Identify which cell holds the provided text, then report its (X, Y) central coordinate. 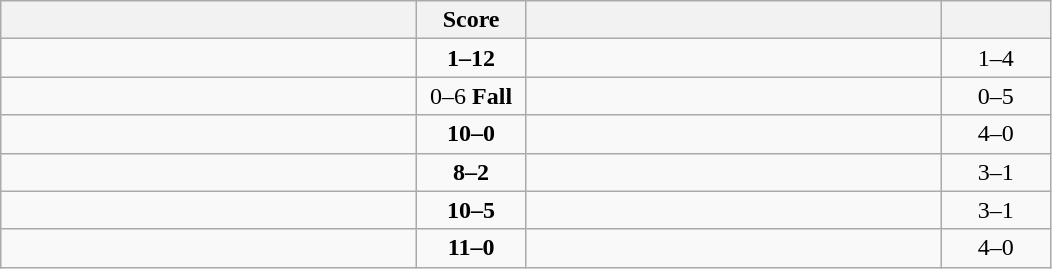
11–0 (472, 248)
0–6 Fall (472, 96)
8–2 (472, 172)
10–5 (472, 210)
Score (472, 20)
1–12 (472, 58)
1–4 (996, 58)
10–0 (472, 134)
0–5 (996, 96)
